For the text-containing cell, return its midpoint in [X, Y] coordinate format. 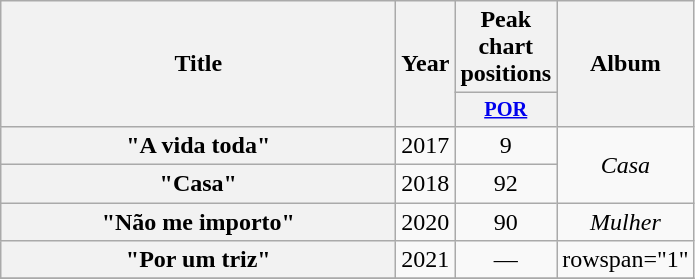
2017 [426, 145]
— [506, 260]
Casa [626, 164]
"Por um triz" [198, 260]
90 [506, 222]
Album [626, 64]
POR [506, 110]
rowspan="1" [626, 260]
Peak chart positions [506, 47]
Mulher [626, 222]
92 [506, 184]
"Casa" [198, 184]
Year [426, 64]
9 [506, 145]
"A vida toda" [198, 145]
2021 [426, 260]
Title [198, 64]
2020 [426, 222]
"Não me importo" [198, 222]
2018 [426, 184]
